Provide the (X, Y) coordinate of the cell's center where the given text is located.  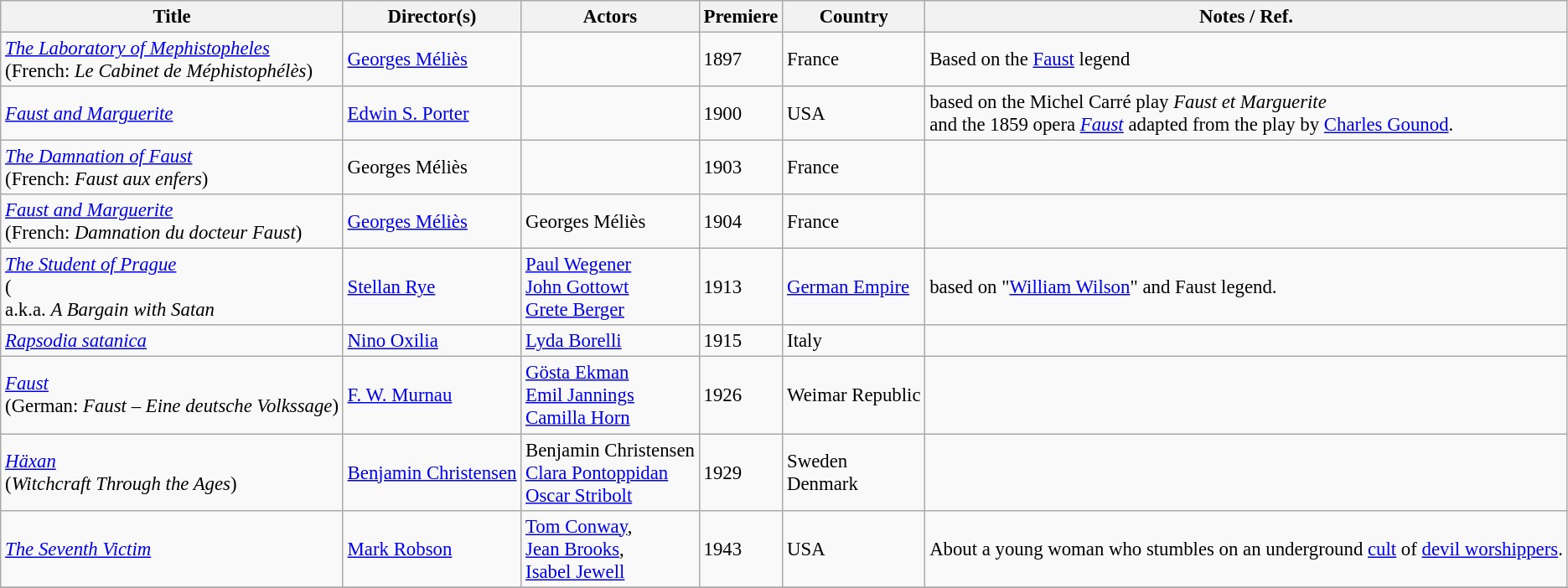
F. W. Murnau (432, 395)
Faust and Marguerite (173, 114)
SwedenDenmark (854, 472)
1915 (741, 341)
Lyda Borelli (610, 341)
Stellan Rye (432, 287)
Gösta EkmanEmil JanningsCamilla Horn (610, 395)
Benjamin ChristensenClara PontoppidanOscar Stribolt (610, 472)
Paul Wegener John Gottowt Grete Berger (610, 287)
Mark Robson (432, 549)
Nino Oxilia (432, 341)
1904 (741, 221)
based on "William Wilson" and Faust legend. (1246, 287)
1900 (741, 114)
Weimar Republic (854, 395)
1926 (741, 395)
Actors (610, 17)
Title (173, 17)
Country (854, 17)
Faust and Marguerite (French: Damnation du docteur Faust) (173, 221)
Director(s) (432, 17)
Italy (854, 341)
1943 (741, 549)
1897 (741, 60)
The Student of Prague ( a.k.a. A Bargain with Satan (173, 287)
Rapsodia satanica (173, 341)
The Seventh Victim (173, 549)
1929 (741, 472)
Notes / Ref. (1246, 17)
German Empire (854, 287)
1903 (741, 168)
Häxan (Witchcraft Through the Ages) (173, 472)
Based on the Faust legend (1246, 60)
Benjamin Christensen (432, 472)
1913 (741, 287)
Premiere (741, 17)
The Damnation of Faust (French: Faust aux enfers) (173, 168)
Edwin S. Porter (432, 114)
Faust (German: Faust – Eine deutsche Volkssage) (173, 395)
based on the Michel Carré play Faust et Marguerite and the 1859 opera Faust adapted from the play by Charles Gounod. (1246, 114)
The Laboratory of Mephistopheles (French: Le Cabinet de Méphistophélès) (173, 60)
About a young woman who stumbles on an underground cult of devil worshippers. (1246, 549)
Tom Conway, Jean Brooks, Isabel Jewell (610, 549)
